Scan for the cell matching the given text and deliver its (X, Y) coordinate at center. 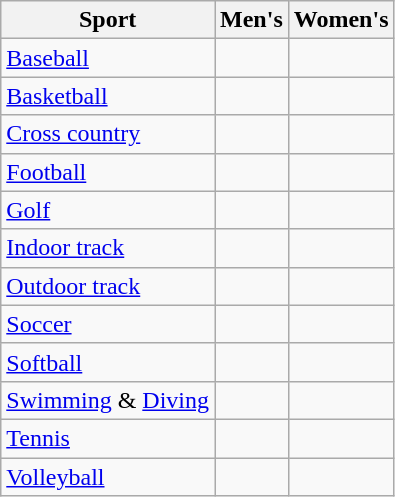
Basketball (108, 96)
Men's (252, 20)
Softball (108, 362)
Sport (108, 20)
Women's (341, 20)
Swimming & Diving (108, 400)
Volleyball (108, 477)
Football (108, 172)
Baseball (108, 58)
Golf (108, 210)
Outdoor track (108, 286)
Tennis (108, 438)
Indoor track (108, 248)
Cross country (108, 134)
Soccer (108, 324)
